Return (X, Y) of the center of cell containing provided text 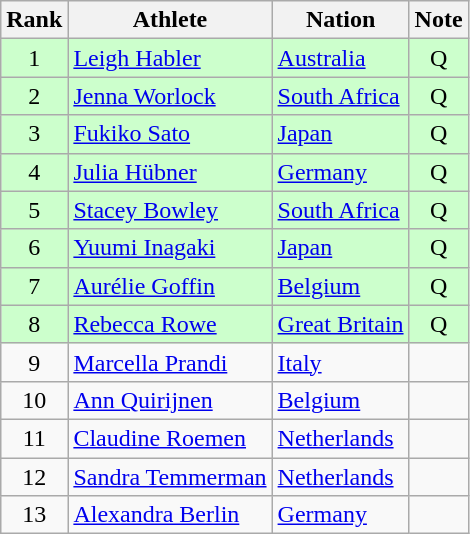
Julia Hübner (170, 172)
Claudine Roemen (170, 438)
Yuumi Inagaki (170, 248)
Italy (340, 362)
Aurélie Goffin (170, 286)
Great Britain (340, 324)
Leigh Habler (170, 58)
3 (34, 134)
Ann Quirijnen (170, 400)
7 (34, 286)
2 (34, 96)
Alexandra Berlin (170, 515)
11 (34, 438)
Rank (34, 20)
Marcella Prandi (170, 362)
13 (34, 515)
9 (34, 362)
12 (34, 477)
Athlete (170, 20)
Nation (340, 20)
Sandra Temmerman (170, 477)
8 (34, 324)
Jenna Worlock (170, 96)
Rebecca Rowe (170, 324)
5 (34, 210)
Australia (340, 58)
Fukiko Sato (170, 134)
6 (34, 248)
10 (34, 400)
4 (34, 172)
1 (34, 58)
Stacey Bowley (170, 210)
Note (438, 20)
